Return the (x, y) coordinate for the center point of the cell that contains the specified text.  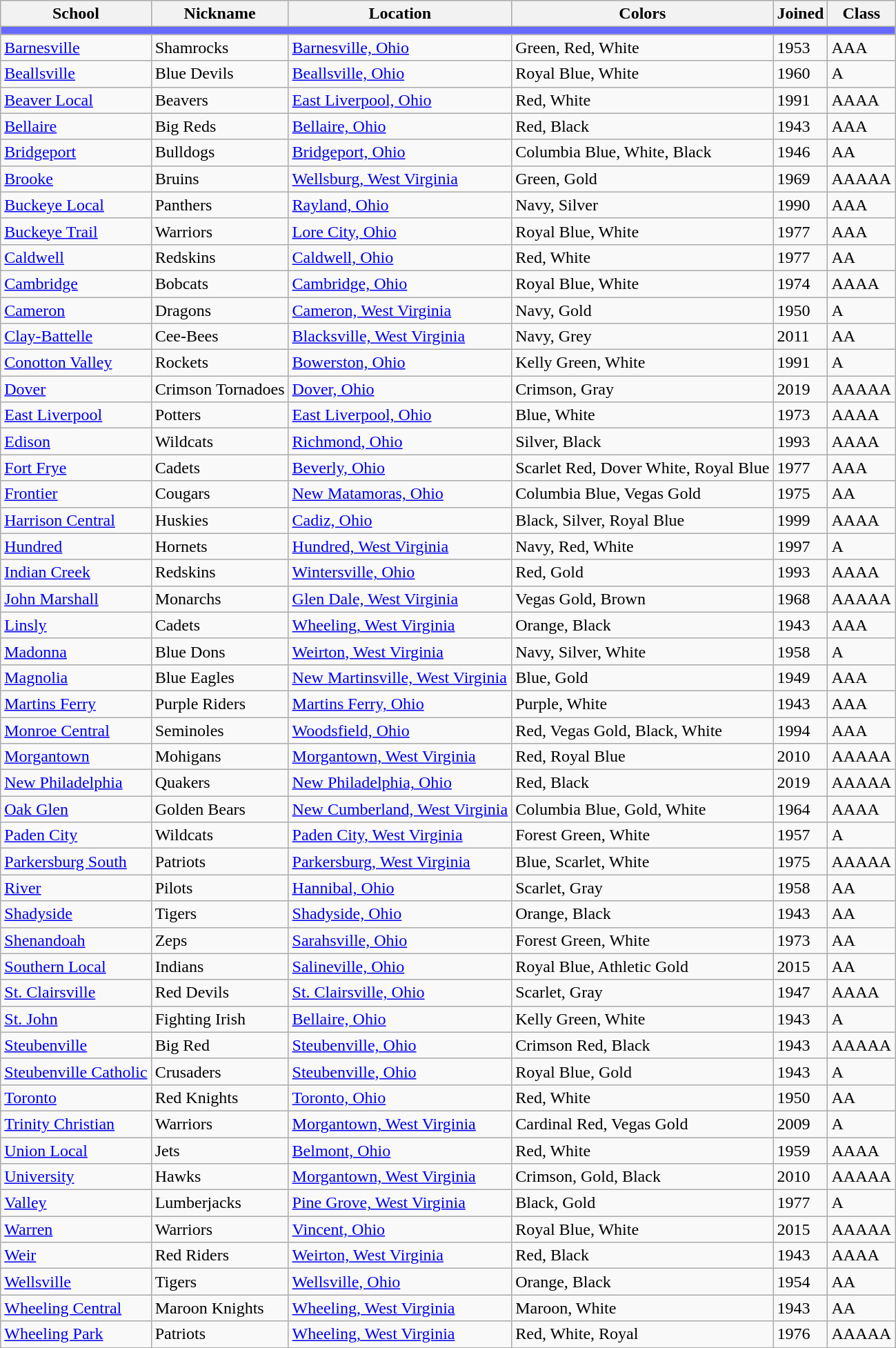
Golden Bears (219, 809)
Red, White, Royal (643, 1334)
Shenandoah (76, 940)
Green, Red, White (643, 48)
Columbia Blue, White, Black (643, 152)
Class (862, 14)
Cameron (76, 310)
Red Devils (219, 993)
New Matamoras, Ohio (400, 494)
Rayland, Ohio (400, 205)
Blacksville, West Virginia (400, 337)
Black, Gold (643, 1203)
St. Clairsville (76, 993)
1999 (800, 520)
Edison (76, 442)
Blue, Gold (643, 677)
1990 (800, 205)
2011 (800, 337)
Hannibal, Ohio (400, 888)
Nickname (219, 14)
Hundred, West Virginia (400, 546)
Cadiz, Ohio (400, 520)
Salineville, Ohio (400, 967)
Joined (800, 14)
Bridgeport (76, 152)
Fort Frye (76, 468)
1969 (800, 179)
1997 (800, 546)
Panthers (219, 205)
1976 (800, 1334)
Mohigans (219, 757)
St. John (76, 1019)
1968 (800, 599)
Navy, Silver, White (643, 651)
Blue, White (643, 415)
Cougars (219, 494)
Big Red (219, 1045)
St. Clairsville, Ohio (400, 993)
Frontier (76, 494)
New Philadelphia, Ohio (400, 783)
Bowerston, Ohio (400, 363)
Huskies (219, 520)
Crimson Tornadoes (219, 389)
Maroon Knights (219, 1308)
Seminoles (219, 731)
Beallsville (76, 74)
Indians (219, 967)
Wellsville (76, 1282)
River (76, 888)
Woodsfield, Ohio (400, 731)
Paden City (76, 835)
1960 (800, 74)
Oak Glen (76, 809)
Red Riders (219, 1256)
Red Knights (219, 1098)
Dover, Ohio (400, 389)
University (76, 1177)
Zeps (219, 940)
Fighting Irish (219, 1019)
Black, Silver, Royal Blue (643, 520)
Quakers (219, 783)
Clay-Battelle (76, 337)
Columbia Blue, Gold, White (643, 809)
Crusaders (219, 1071)
New Philadelphia (76, 783)
Conotton Valley (76, 363)
1947 (800, 993)
Maroon, White (643, 1308)
Buckeye Local (76, 205)
Pilots (219, 888)
East Liverpool (76, 415)
Red, Gold (643, 573)
Rockets (219, 363)
Dover (76, 389)
Bobcats (219, 284)
Barnesville (76, 48)
Shadyside (76, 914)
1959 (800, 1150)
Wintersville, Ohio (400, 573)
Potters (219, 415)
Toronto (76, 1098)
Green, Gold (643, 179)
Cardinal Red, Vegas Gold (643, 1124)
Blue Eagles (219, 677)
Red, Vegas Gold, Black, White (643, 731)
Navy, Silver (643, 205)
Monarchs (219, 599)
Crimson, Gray (643, 389)
Vincent, Ohio (400, 1229)
Scarlet Red, Dover White, Royal Blue (643, 468)
Bridgeport, Ohio (400, 152)
Parkersburg South (76, 862)
Bellaire (76, 126)
2009 (800, 1124)
Wellsburg, West Virginia (400, 179)
Martins Ferry (76, 704)
Columbia Blue, Vegas Gold (643, 494)
Beallsville, Ohio (400, 74)
Royal Blue, Gold (643, 1071)
Indian Creek (76, 573)
1954 (800, 1282)
1949 (800, 677)
Parkersburg, West Virginia (400, 862)
Pine Grove, West Virginia (400, 1203)
Hawks (219, 1177)
Colors (643, 14)
Purple Riders (219, 704)
Lumberjacks (219, 1203)
Beaver Local (76, 100)
Purple, White (643, 704)
Cambridge (76, 284)
Barnesville, Ohio (400, 48)
Toronto, Ohio (400, 1098)
Navy, Gold (643, 310)
1974 (800, 284)
Navy, Red, White (643, 546)
Bruins (219, 179)
Wheeling Central (76, 1308)
Harrison Central (76, 520)
Paden City, West Virginia (400, 835)
Magnolia (76, 677)
Warren (76, 1229)
Bulldogs (219, 152)
Brooke (76, 179)
Morgantown (76, 757)
Dragons (219, 310)
Richmond, Ohio (400, 442)
Steubenville Catholic (76, 1071)
Navy, Grey (643, 337)
Caldwell, Ohio (400, 257)
Madonna (76, 651)
Location (400, 14)
Vegas Gold, Brown (643, 599)
Glen Dale, West Virginia (400, 599)
Beverly, Ohio (400, 468)
Blue Devils (219, 74)
Crimson, Gold, Black (643, 1177)
Blue Dons (219, 651)
Crimson Red, Black (643, 1045)
Trinity Christian (76, 1124)
1946 (800, 152)
Southern Local (76, 967)
Silver, Black (643, 442)
Red, Royal Blue (643, 757)
Buckeye Trail (76, 231)
1953 (800, 48)
Hornets (219, 546)
Weir (76, 1256)
Wheeling Park (76, 1334)
Cambridge, Ohio (400, 284)
Union Local (76, 1150)
Cameron, West Virginia (400, 310)
Royal Blue, Athletic Gold (643, 967)
Beavers (219, 100)
Martins Ferry, Ohio (400, 704)
Cee-Bees (219, 337)
1964 (800, 809)
Linsly (76, 625)
Monroe Central (76, 731)
Big Reds (219, 126)
Lore City, Ohio (400, 231)
New Martinsville, West Virginia (400, 677)
Belmont, Ohio (400, 1150)
Shamrocks (219, 48)
1957 (800, 835)
John Marshall (76, 599)
Jets (219, 1150)
Valley (76, 1203)
Steubenville (76, 1045)
Blue, Scarlet, White (643, 862)
Hundred (76, 546)
Wellsville, Ohio (400, 1282)
Sarahsville, Ohio (400, 940)
New Cumberland, West Virginia (400, 809)
Shadyside, Ohio (400, 914)
1994 (800, 731)
Caldwell (76, 257)
School (76, 14)
